Search for the cell housing the specified text and yield its [x, y] center coordinate. 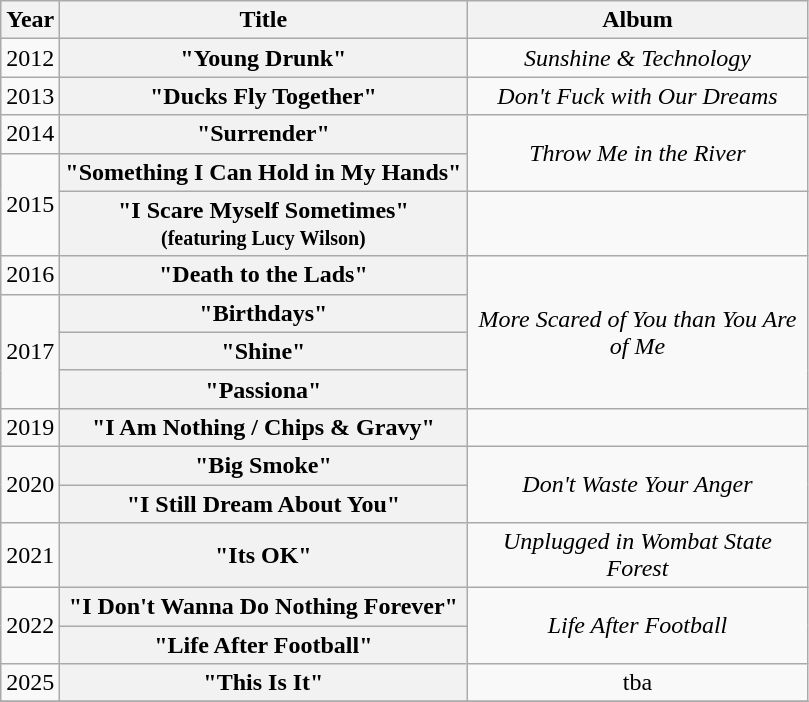
"Its OK" [264, 556]
"I Don't Wanna Do Nothing Forever" [264, 607]
"Ducks Fly Together" [264, 96]
2019 [30, 427]
2012 [30, 58]
"Birthdays" [264, 313]
More Scared of You than You Are of Me [638, 332]
2016 [30, 275]
"I Still Dream About You" [264, 503]
2015 [30, 204]
2022 [30, 626]
Throw Me in the River [638, 153]
"Shine" [264, 351]
"Death to the Lads" [264, 275]
2014 [30, 134]
2021 [30, 556]
Sunshine & Technology [638, 58]
"Surrender" [264, 134]
2025 [30, 683]
tba [638, 683]
"I Scare Myself Sometimes" (featuring Lucy Wilson) [264, 224]
Year [30, 20]
"I Am Nothing / Chips & Gravy" [264, 427]
Life After Football [638, 626]
Title [264, 20]
2020 [30, 484]
"Life After Football" [264, 645]
Don't Fuck with Our Dreams [638, 96]
"Young Drunk" [264, 58]
2017 [30, 351]
2013 [30, 96]
"Something I Can Hold in My Hands" [264, 172]
Don't Waste Your Anger [638, 484]
"Big Smoke" [264, 465]
Album [638, 20]
Unplugged in Wombat State Forest [638, 556]
"This Is It" [264, 683]
"Passiona" [264, 389]
